Return [X, Y] of the center of cell containing provided text 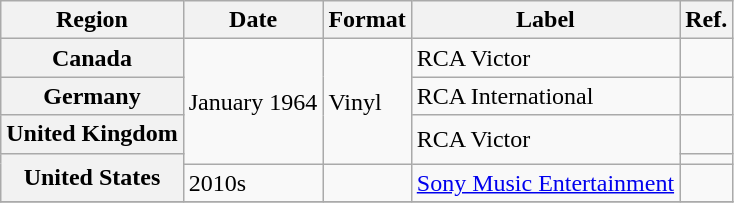
Region [92, 20]
United States [92, 178]
Sony Music Entertainment [545, 183]
Label [545, 20]
Canada [92, 58]
Date [253, 20]
RCA International [545, 96]
2010s [253, 183]
Ref. [706, 20]
January 1964 [253, 102]
United Kingdom [92, 134]
Vinyl [367, 102]
Format [367, 20]
Germany [92, 96]
